Locate the cell with the specified text and output its (x, y) center coordinate. 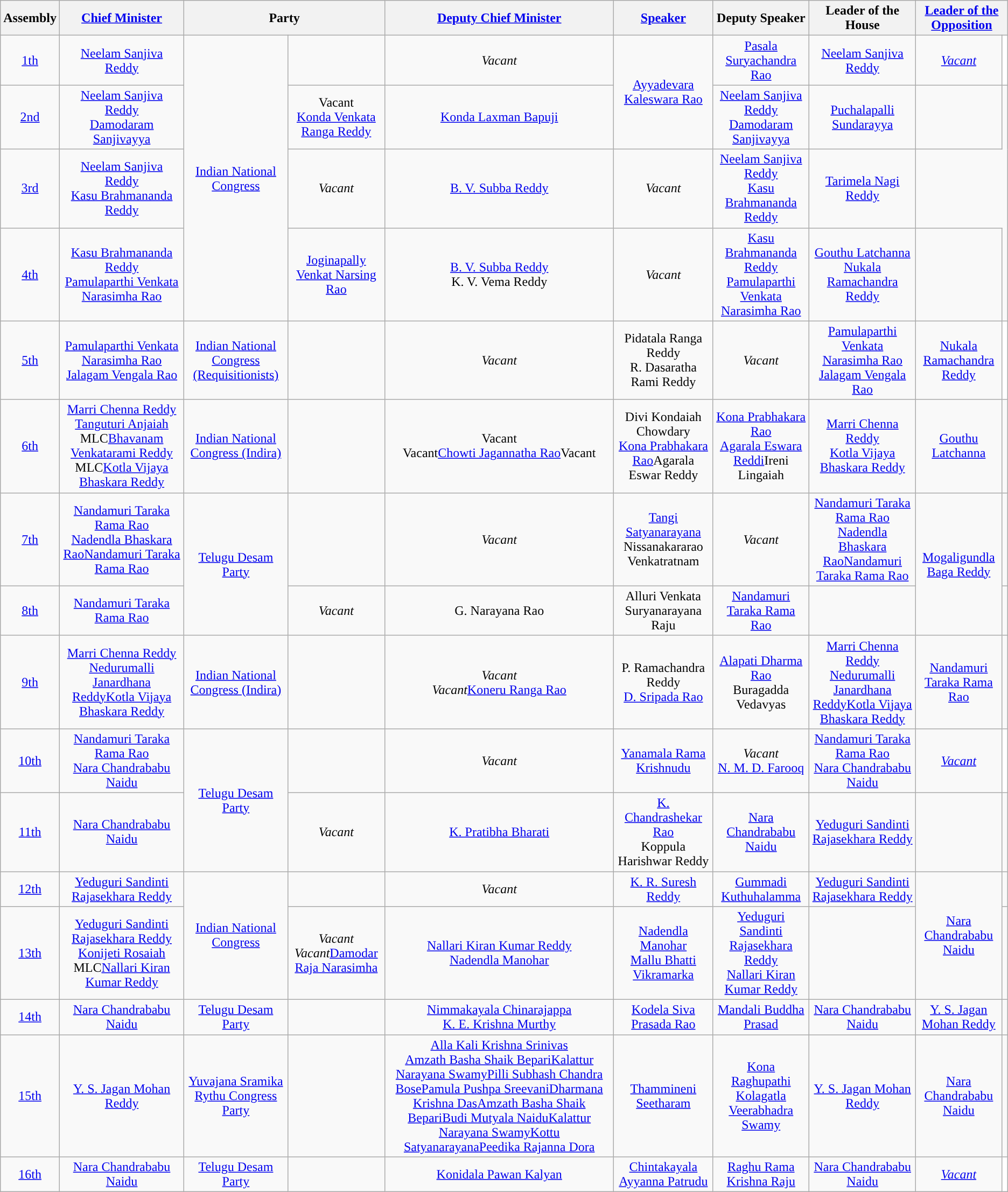
Mandali Buddha Prasad (761, 1018)
P. Ramachandra ReddyD. Sripada Rao (663, 682)
Leader of the Opposition (962, 18)
Tarimela Nagi Reddy (863, 188)
Pasala Suryachandra Rao (761, 60)
Yeduguri Sandinti Rajasekhara ReddyNallari Kiran Kumar Reddy (761, 953)
VacantN. M. D. Farooq (761, 760)
Divi Kondaiah ChowdaryKona Prabhakara RaoAgarala Eswar Reddy (663, 446)
Gouthu Latchanna (958, 446)
Ayyadevara Kaleswara Rao (663, 93)
14th (30, 1018)
8th (30, 611)
VacantVacantDamodar Raja Narasimha (336, 953)
VacantVacantChowti Jagannatha RaoVacant (499, 446)
B. V. Subba ReddyK. V. Vema Reddy (499, 275)
Leader of the House (863, 18)
Tangi SatyanarayanaNissanakararao Venkatratnam (663, 539)
Alluri Venkata Suryanarayana Raju (663, 611)
Kona RaghupathiKolagatla Veerabhadra Swamy (761, 1096)
B. V. Subba Reddy (499, 188)
Party (284, 18)
Gouthu Latchanna Nukala Ramachandra Reddy (863, 275)
Nukala Ramachandra Reddy (958, 360)
5th (30, 360)
K. R. Suresh Reddy (663, 888)
Marri Chenna ReddyKotla Vijaya Bhaskara Reddy (863, 446)
Mogaligundla Baga Reddy (958, 564)
VacantKonda Venkata Ranga Reddy (336, 117)
Gummadi Kuthuhalamma (761, 888)
1th (30, 60)
Kona Prabhakara RaoAgarala Eswara ReddiIreni Lingaiah (761, 446)
Nimmakayala ChinarajappaK. E. Krishna Murthy (499, 1018)
Kodela Siva Prasada Rao (663, 1018)
Marri Chenna ReddyTanguturi Anjaiah MLCBhavanam Venkatarami Reddy MLCKotla Vijaya Bhaskara Reddy (122, 446)
Chief Minister (122, 18)
16th (30, 1175)
12th (30, 888)
6th (30, 446)
Yuvajana Sramika Rythu Congress Party (236, 1096)
K. Chandrashekar RaoKoppula Harishwar Reddy (663, 832)
Deputy Chief Minister (499, 18)
4th (30, 275)
Puchalapalli Sundarayya (863, 117)
Alapati Dharma RaoBuragadda Vedavyas (761, 682)
Joginapally Venkat Narsing Rao (336, 275)
Thammineni Seetharam (663, 1096)
Pidatala Ranga ReddyR. Dasaratha Rami Reddy (663, 360)
Konidala Pawan Kalyan (499, 1175)
11th (30, 832)
10th (30, 760)
Deputy Speaker (761, 18)
Nallari Kiran Kumar ReddyNadendla Manohar (499, 953)
3rd (30, 188)
Speaker (663, 18)
Nadendla ManoharMallu Bhatti Vikramarka (663, 953)
K. Pratibha Bharati (499, 832)
Konda Laxman Bapuji (499, 117)
Raghu Rama Krishna Raju (761, 1175)
7th (30, 539)
VacantVacantKoneru Ranga Rao (499, 682)
9th (30, 682)
Chintakayala Ayyanna Patrudu (663, 1175)
Assembly (30, 18)
Indian National Congress (Requisitionists) (236, 360)
Yanamala Rama Krishnudu (663, 760)
2nd (30, 117)
G. Narayana Rao (499, 611)
15th (30, 1096)
Yeduguri Sandinti Rajasekhara ReddyKonijeti Rosaiah MLCNallari Kiran Kumar Reddy (122, 953)
13th (30, 953)
